Output the [x, y] coordinate of the center of the cell containing the given text.  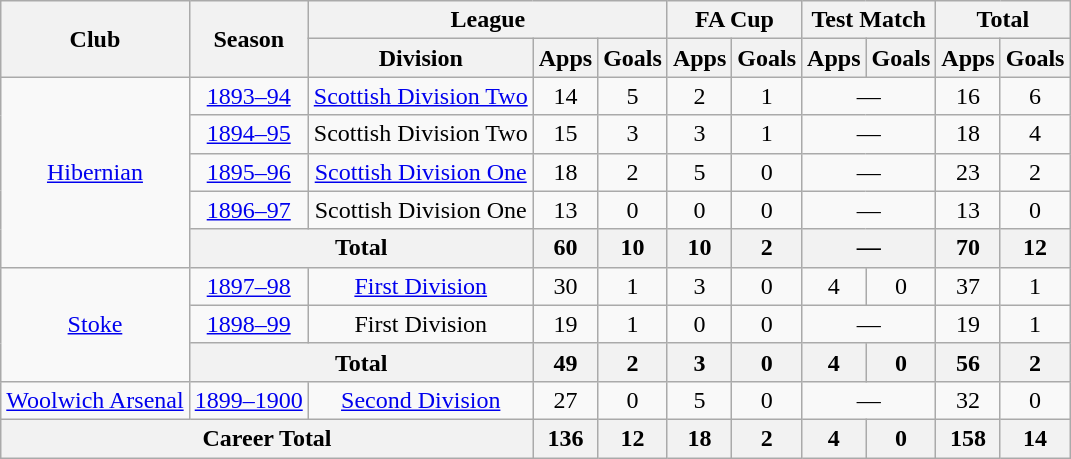
1899–1900 [248, 400]
1894–95 [248, 134]
Division [420, 58]
FA Cup [734, 20]
1897–98 [248, 286]
27 [565, 400]
70 [968, 248]
Season [248, 39]
16 [968, 96]
30 [565, 286]
56 [968, 362]
Test Match [869, 20]
136 [565, 438]
60 [565, 248]
Second Division [420, 400]
23 [968, 172]
1898–99 [248, 324]
1895–96 [248, 172]
158 [968, 438]
6 [1035, 96]
49 [565, 362]
Career Total [267, 438]
1893–94 [248, 96]
15 [565, 134]
37 [968, 286]
Hibernian [95, 172]
League [488, 20]
Woolwich Arsenal [95, 400]
Club [95, 39]
Stoke [95, 324]
1896–97 [248, 210]
32 [968, 400]
